Scan for the cell matching the given text and deliver its (x, y) coordinate at center. 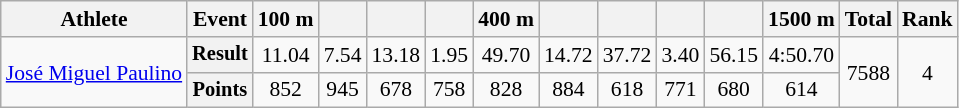
618 (628, 90)
37.72 (628, 55)
4:50.70 (802, 55)
884 (568, 90)
Event (220, 19)
680 (734, 90)
José Miguel Paulino (94, 72)
3.40 (680, 55)
100 m (286, 19)
56.15 (734, 55)
7.54 (343, 55)
678 (396, 90)
852 (286, 90)
11.04 (286, 55)
Total (868, 19)
13.18 (396, 55)
4 (928, 72)
614 (802, 90)
Result (220, 55)
1.95 (449, 55)
758 (449, 90)
Athlete (94, 19)
1500 m (802, 19)
Rank (928, 19)
Points (220, 90)
49.70 (506, 55)
771 (680, 90)
14.72 (568, 55)
400 m (506, 19)
945 (343, 90)
828 (506, 90)
7588 (868, 72)
